Locate the cell with the specified text and output its [x, y] center coordinate. 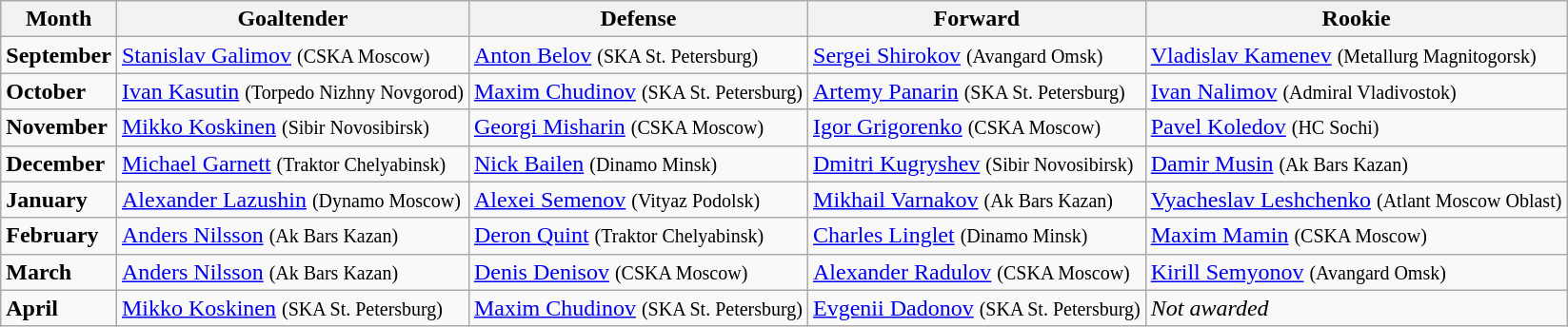
Alexander Lazushin (Dynamo Moscow) [292, 200]
Dmitri Kugryshev (Sibir Novosibirsk) [977, 163]
November [59, 127]
Pavel Koledov (HC Sochi) [1356, 127]
Stanislav Galimov (CSKA Moscow) [292, 55]
Nick Bailen (Dinamo Minsk) [638, 163]
Anton Belov (SKA St. Petersburg) [638, 55]
Maxim Mamin (CSKA Moscow) [1356, 236]
December [59, 163]
October [59, 91]
Georgi Misharin (CSKA Moscow) [638, 127]
Goaltender [292, 19]
Kirill Semyonov (Avangard Omsk) [1356, 272]
Defense [638, 19]
March [59, 272]
Igor Grigorenko (CSKA Moscow) [977, 127]
Not awarded [1356, 308]
Alexander Radulov (CSKA Moscow) [977, 272]
Denis Denisov (CSKA Moscow) [638, 272]
Mikko Koskinen (SKA St. Petersburg) [292, 308]
Alexei Semenov (Vityaz Podolsk) [638, 200]
Ivan Nalimov (Admiral Vladivostok) [1356, 91]
Vladislav Kamenev (Metallurg Magnitogorsk) [1356, 55]
Forward [977, 19]
Artemy Panarin (SKA St. Petersburg) [977, 91]
Rookie [1356, 19]
Evgenii Dadonov (SKA St. Petersburg) [977, 308]
Damir Musin (Ak Bars Kazan) [1356, 163]
January [59, 200]
Michael Garnett (Traktor Chelyabinsk) [292, 163]
September [59, 55]
April [59, 308]
Vyacheslav Leshchenko (Atlant Moscow Oblast) [1356, 200]
Mikhail Varnakov (Ak Bars Kazan) [977, 200]
Sergei Shirokov (Avangard Omsk) [977, 55]
Ivan Kasutin (Torpedo Nizhny Novgorod) [292, 91]
Month [59, 19]
February [59, 236]
Mikko Koskinen (Sibir Novosibirsk) [292, 127]
Deron Quint (Traktor Chelyabinsk) [638, 236]
Charles Linglet (Dinamo Minsk) [977, 236]
